Detect which cell encompasses the target text, then output its [X, Y] center coordinate. 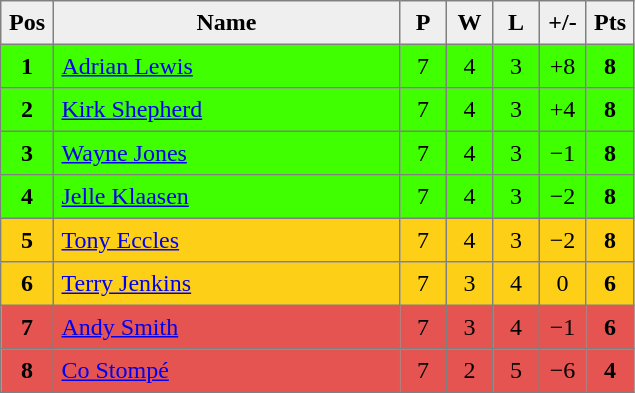
+4 [562, 110]
Co Stompé [226, 371]
Adrian Lewis [226, 66]
Terry Jenkins [226, 284]
Tony Eccles [226, 240]
+8 [562, 66]
Pts [610, 23]
0 [562, 284]
1 [27, 66]
+/- [562, 23]
P [423, 23]
Pos [27, 23]
W [469, 23]
L [516, 23]
Name [226, 23]
Andy Smith [226, 327]
Wayne Jones [226, 153]
Kirk Shepherd [226, 110]
−6 [562, 371]
Jelle Klaasen [226, 197]
